Detect which cell encompasses the target text, then output its (x, y) center coordinate. 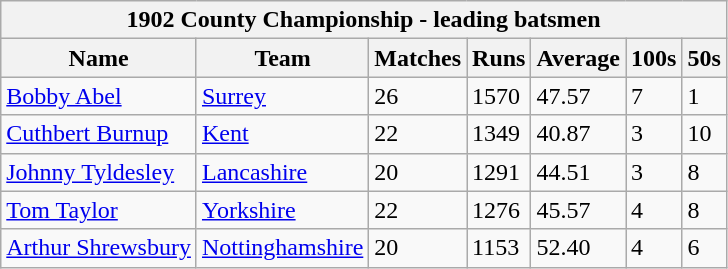
10 (704, 134)
1153 (499, 248)
Lancashire (282, 172)
Kent (282, 134)
Team (282, 58)
Bobby Abel (99, 96)
100s (654, 58)
50s (704, 58)
6 (704, 248)
40.87 (578, 134)
1291 (499, 172)
52.40 (578, 248)
47.57 (578, 96)
Cuthbert Burnup (99, 134)
Yorkshire (282, 210)
1349 (499, 134)
Surrey (282, 96)
Runs (499, 58)
Johnny Tyldesley (99, 172)
1276 (499, 210)
1 (704, 96)
Matches (418, 58)
Name (99, 58)
1902 County Championship - leading batsmen (364, 20)
Nottinghamshire (282, 248)
Arthur Shrewsbury (99, 248)
Average (578, 58)
Tom Taylor (99, 210)
45.57 (578, 210)
7 (654, 96)
26 (418, 96)
44.51 (578, 172)
1570 (499, 96)
